Identify which cell holds the provided text, then report its (X, Y) central coordinate. 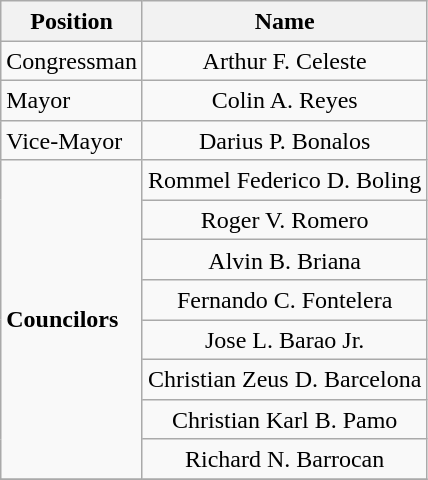
Darius P. Bonalos (284, 140)
Colin A. Reyes (284, 100)
Fernando C. Fontelera (284, 300)
Name (284, 21)
Richard N. Barrocan (284, 459)
Vice-Mayor (72, 140)
Mayor (72, 100)
Arthur F. Celeste (284, 61)
Position (72, 21)
Roger V. Romero (284, 220)
Councilors (72, 320)
Christian Karl B. Pamo (284, 419)
Jose L. Barao Jr. (284, 340)
Congressman (72, 61)
Christian Zeus D. Barcelona (284, 379)
Rommel Federico D. Boling (284, 180)
Alvin B. Briana (284, 260)
